Return (X, Y) of the center of cell containing provided text 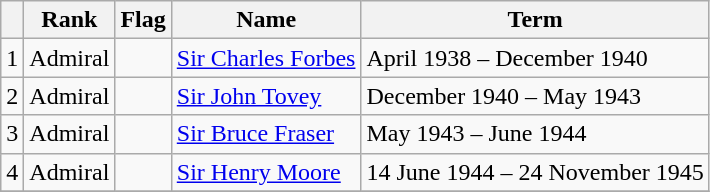
Name (266, 20)
3 (12, 134)
1 (12, 58)
December 1940 – May 1943 (535, 96)
2 (12, 96)
4 (12, 172)
Sir John Tovey (266, 96)
Rank (70, 20)
Sir Bruce Fraser (266, 134)
April 1938 – December 1940 (535, 58)
Term (535, 20)
May 1943 – June 1944 (535, 134)
Sir Henry Moore (266, 172)
Flag (143, 20)
14 June 1944 – 24 November 1945 (535, 172)
Sir Charles Forbes (266, 58)
